Output the [X, Y] coordinate of the center of the cell containing the given text.  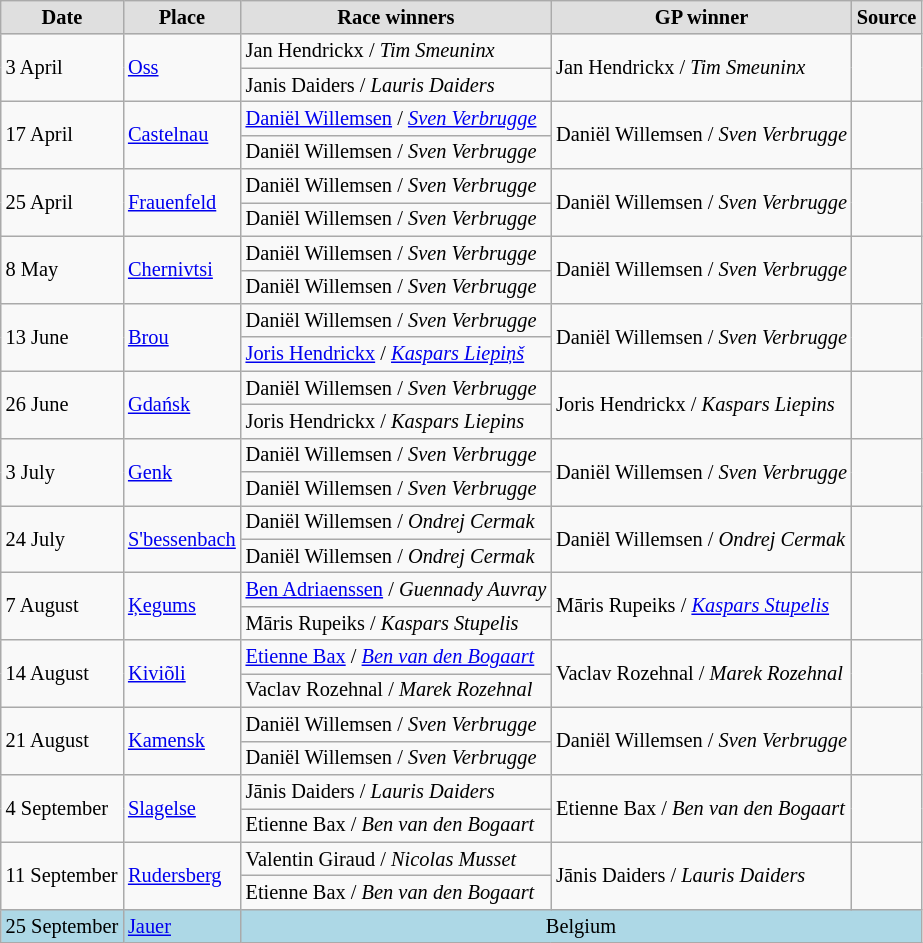
Date [62, 17]
17 April [62, 134]
25 April [62, 202]
Rudersberg [182, 876]
Valentin Giraud / Nicolas Musset [396, 859]
Kiviõli [182, 674]
Brou [182, 336]
7 August [62, 606]
Place [182, 17]
Janis Daiders / Lauris Daiders [396, 85]
11 September [62, 876]
4 September [62, 808]
26 June [62, 404]
Race winners [396, 17]
GP winner [702, 17]
21 August [62, 740]
24 July [62, 538]
Chernivtsi [182, 270]
S'bessenbach [182, 538]
Joris Hendrickx / Kaspars Liepiņš [396, 354]
Oss [182, 68]
3 July [62, 472]
Source [886, 17]
13 June [62, 336]
25 September [62, 926]
Genk [182, 472]
Jauer [182, 926]
Slagelse [182, 808]
3 April [62, 68]
Kamensk [182, 740]
14 August [62, 674]
Ķegums [182, 606]
8 May [62, 270]
Gdańsk [182, 404]
Ben Adriaenssen / Guennady Auvray [396, 589]
Frauenfeld [182, 202]
Castelnau [182, 134]
Belgium [582, 926]
